Return the [x, y] coordinate for the center point of the cell that contains the specified text.  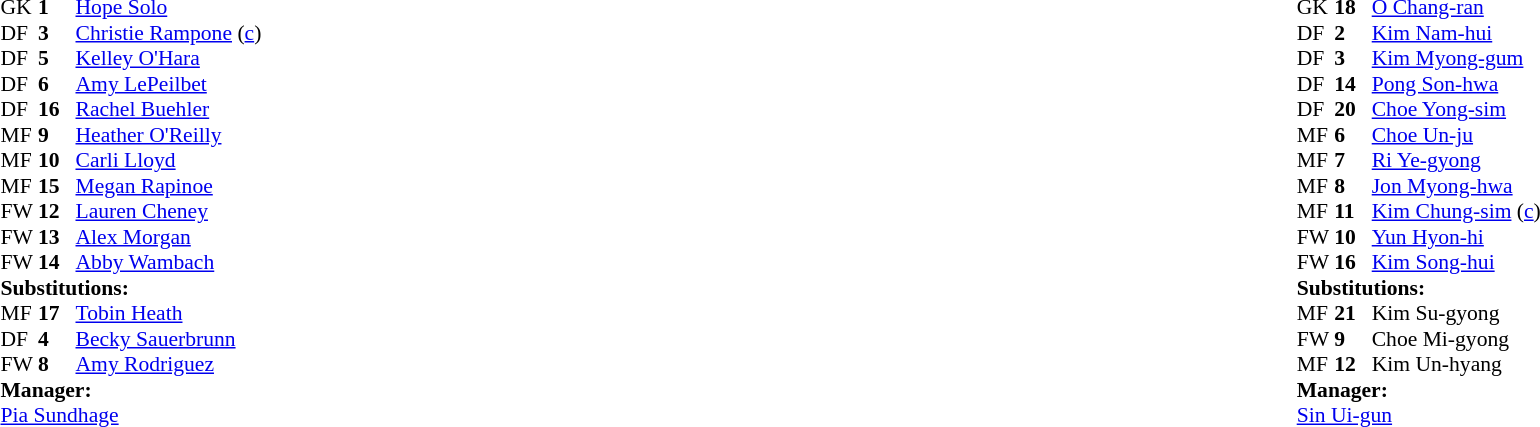
Tobin Heath [169, 313]
2 [1353, 33]
17 [57, 313]
7 [1353, 161]
4 [57, 339]
Christie Rampone (c) [169, 33]
Alex Morgan [169, 237]
20 [1353, 109]
21 [1353, 313]
15 [57, 186]
13 [57, 237]
Substitutions: [130, 288]
11 [1353, 211]
Amy LePeilbet [169, 84]
Kelley O'Hara [169, 59]
Becky Sauerbrunn [169, 339]
Lauren Cheney [169, 211]
5 [57, 59]
Heather O'Reilly [169, 135]
Megan Rapinoe [169, 186]
Manager: [130, 390]
Rachel Buehler [169, 109]
Carli Lloyd [169, 161]
Abby Wambach [169, 263]
Amy Rodriguez [169, 365]
